Capture the cell that displays the provided text and extract its (X, Y) central coordinate. 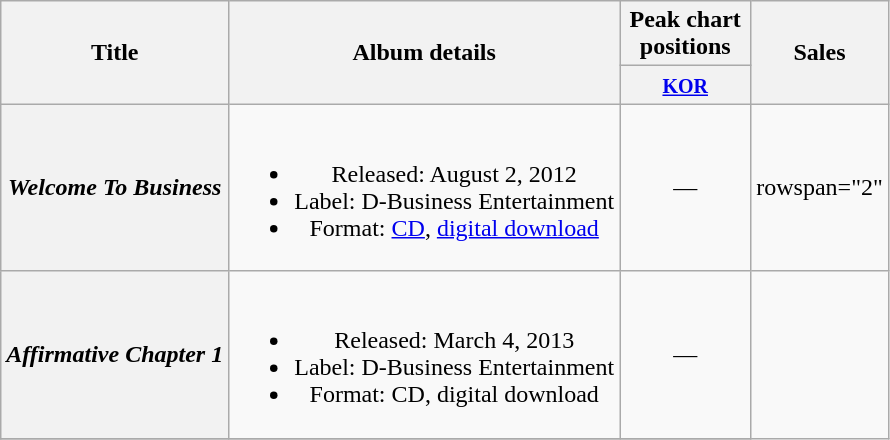
Peak chart positions (686, 34)
Welcome To Business (115, 188)
Sales (820, 52)
rowspan="2" (820, 188)
Affirmative Chapter 1 (115, 354)
Released: March 4, 2013Label: D-Business EntertainmentFormat: CD, digital download (424, 354)
Album details (424, 52)
KOR (686, 85)
Title (115, 52)
Released: August 2, 2012Label: D-Business EntertainmentFormat: CD, digital download (424, 188)
